Determine the (X, Y) coordinate at the center of the cell enclosing the given text.  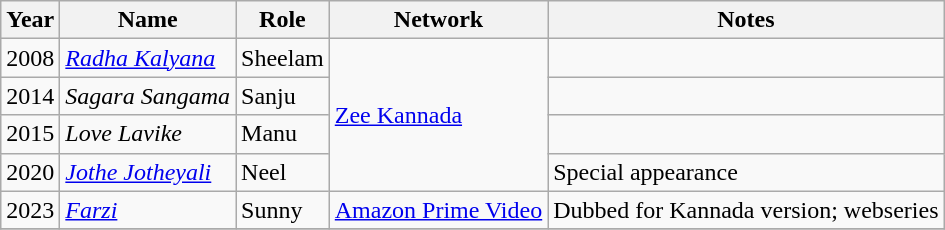
Dubbed for Kannada version; webseries (746, 210)
Special appearance (746, 172)
Zee Kannada (438, 115)
2020 (30, 172)
Sagara Sangama (148, 96)
Jothe Jotheyali (148, 172)
Notes (746, 20)
2023 (30, 210)
Love Lavike (148, 134)
Role (283, 20)
Sheelam (283, 58)
Year (30, 20)
2008 (30, 58)
2014 (30, 96)
Name (148, 20)
Sunny (283, 210)
Farzi (148, 210)
Sanju (283, 96)
Radha Kalyana (148, 58)
2015 (30, 134)
Neel (283, 172)
Amazon Prime Video (438, 210)
Manu (283, 134)
Network (438, 20)
